Scan for the cell matching the given text and deliver its [x, y] coordinate at center. 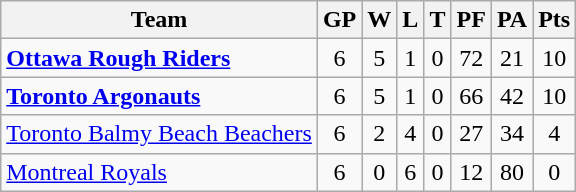
Ottawa Rough Riders [160, 58]
Toronto Argonauts [160, 96]
Pts [554, 20]
72 [471, 58]
Team [160, 20]
80 [512, 172]
21 [512, 58]
PA [512, 20]
2 [380, 134]
12 [471, 172]
L [410, 20]
W [380, 20]
34 [512, 134]
42 [512, 96]
PF [471, 20]
Toronto Balmy Beach Beachers [160, 134]
66 [471, 96]
T [438, 20]
Montreal Royals [160, 172]
27 [471, 134]
GP [339, 20]
